Pinpoint the cell where the given text exists, returning its (X, Y) midpoint coordinate. 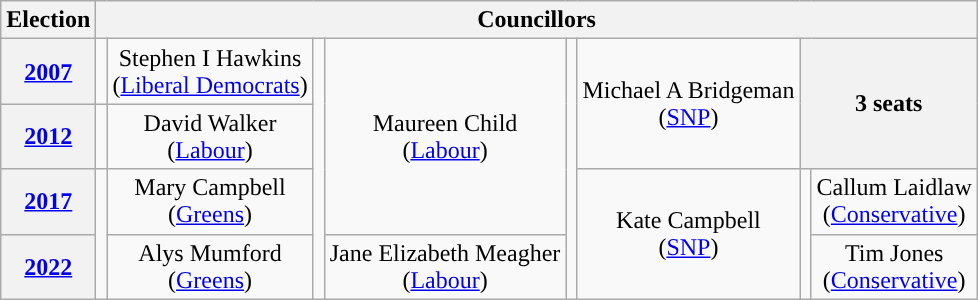
Mary Campbell(Greens) (210, 202)
Councillors (537, 20)
2012 (48, 136)
Election (48, 20)
Maureen Child(Labour) (445, 136)
Kate Campbell(SNP) (688, 234)
Michael A Bridgeman(SNP) (688, 104)
Jane Elizabeth Meagher(Labour) (445, 266)
3 seats (888, 104)
Stephen I Hawkins(Liberal Democrats) (210, 72)
Tim Jones(Conservative) (894, 266)
Alys Mumford(Greens) (210, 266)
2017 (48, 202)
2022 (48, 266)
2007 (48, 72)
Callum Laidlaw(Conservative) (894, 202)
David Walker(Labour) (210, 136)
